For the text-containing cell, return its midpoint in [x, y] coordinate format. 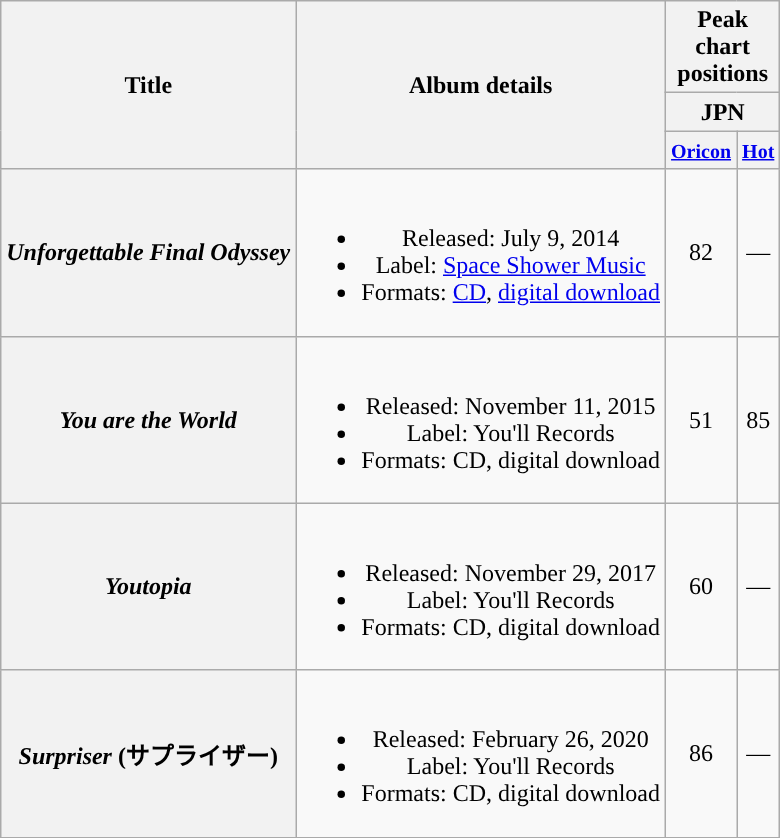
Peak chart positions [723, 47]
JPN [723, 112]
Album details [481, 85]
Released: July 9, 2014Label: Space Shower MusicFormats: CD, digital download [481, 252]
Released: November 29, 2017Label: You'll RecordsFormats: CD, digital download [481, 586]
Surpriser (サプライザー) [148, 754]
Unforgettable Final Odyssey [148, 252]
82 [702, 252]
Youtopia [148, 586]
51 [702, 420]
Hot [758, 150]
Oricon [702, 150]
Released: November 11, 2015Label: You'll RecordsFormats: CD, digital download [481, 420]
86 [702, 754]
Released: February 26, 2020Label: You'll RecordsFormats: CD, digital download [481, 754]
60 [702, 586]
85 [758, 420]
Title [148, 85]
You are the World [148, 420]
